Identify which cell holds the provided text, then report its (X, Y) central coordinate. 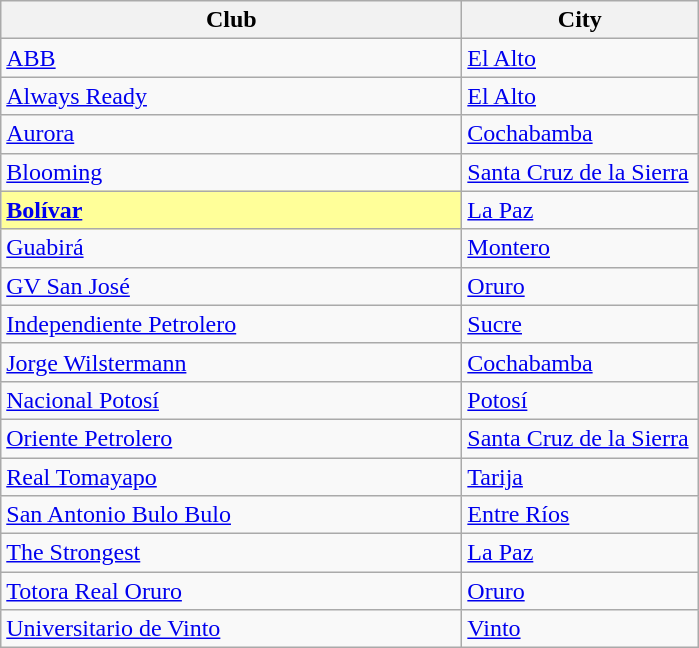
Aurora (232, 134)
Nacional Potosí (232, 400)
ABB (232, 58)
Always Ready (232, 96)
Oriente Petrolero (232, 438)
GV San José (232, 286)
Montero (580, 248)
Totora Real Oruro (232, 591)
Independiente Petrolero (232, 324)
Entre Ríos (580, 515)
Guabirá (232, 248)
Tarija (580, 477)
Sucre (580, 324)
Club (232, 20)
Universitario de Vinto (232, 629)
San Antonio Bulo Bulo (232, 515)
Bolívar (232, 210)
The Strongest (232, 553)
Blooming (232, 172)
City (580, 20)
Potosí (580, 400)
Vinto (580, 629)
Jorge Wilstermann (232, 362)
Real Tomayapo (232, 477)
